Output the [x, y] coordinate of the center of the cell containing the given text.  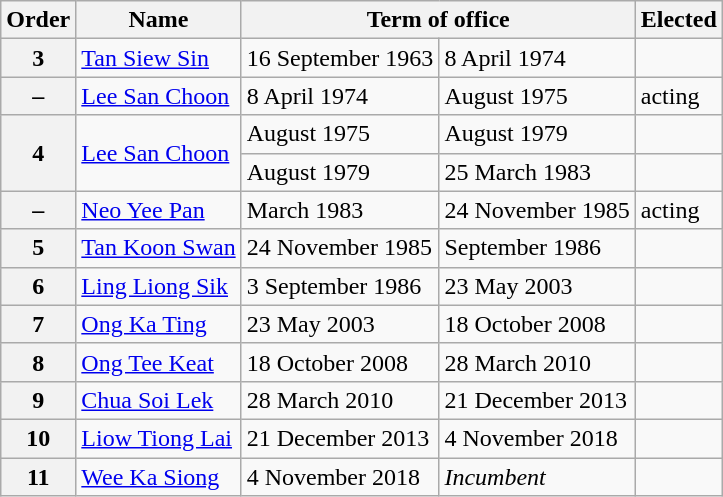
10 [38, 438]
Order [38, 20]
Tan Koon Swan [158, 248]
September 1986 [537, 248]
11 [38, 477]
Ong Ka Ting [158, 324]
3 [38, 58]
Neo Yee Pan [158, 210]
5 [38, 248]
4 [38, 153]
16 September 1963 [340, 58]
Term of office [438, 20]
Chua Soi Lek [158, 400]
3 September 1986 [340, 286]
Liow Tiong Lai [158, 438]
25 March 1983 [537, 172]
Name [158, 20]
8 [38, 362]
7 [38, 324]
Ong Tee Keat [158, 362]
Ling Liong Sik [158, 286]
Wee Ka Siong [158, 477]
Elected [678, 20]
March 1983 [340, 210]
9 [38, 400]
Incumbent [537, 477]
Tan Siew Sin [158, 58]
6 [38, 286]
